Find where the given text appears and provide that cell's center as (X, Y) coordinate. 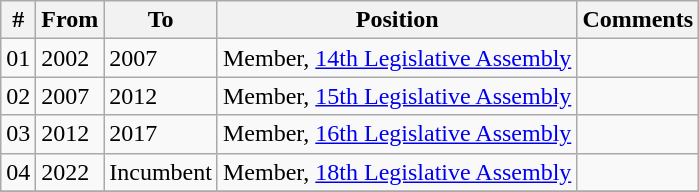
03 (18, 134)
Member, 14th Legislative Assembly (396, 58)
To (161, 20)
Incumbent (161, 172)
2017 (161, 134)
2002 (70, 58)
01 (18, 58)
02 (18, 96)
Position (396, 20)
Member, 18th Legislative Assembly (396, 172)
Member, 16th Legislative Assembly (396, 134)
# (18, 20)
Member, 15th Legislative Assembly (396, 96)
04 (18, 172)
Comments (638, 20)
2022 (70, 172)
From (70, 20)
